Return [x, y] of the center of cell containing provided text 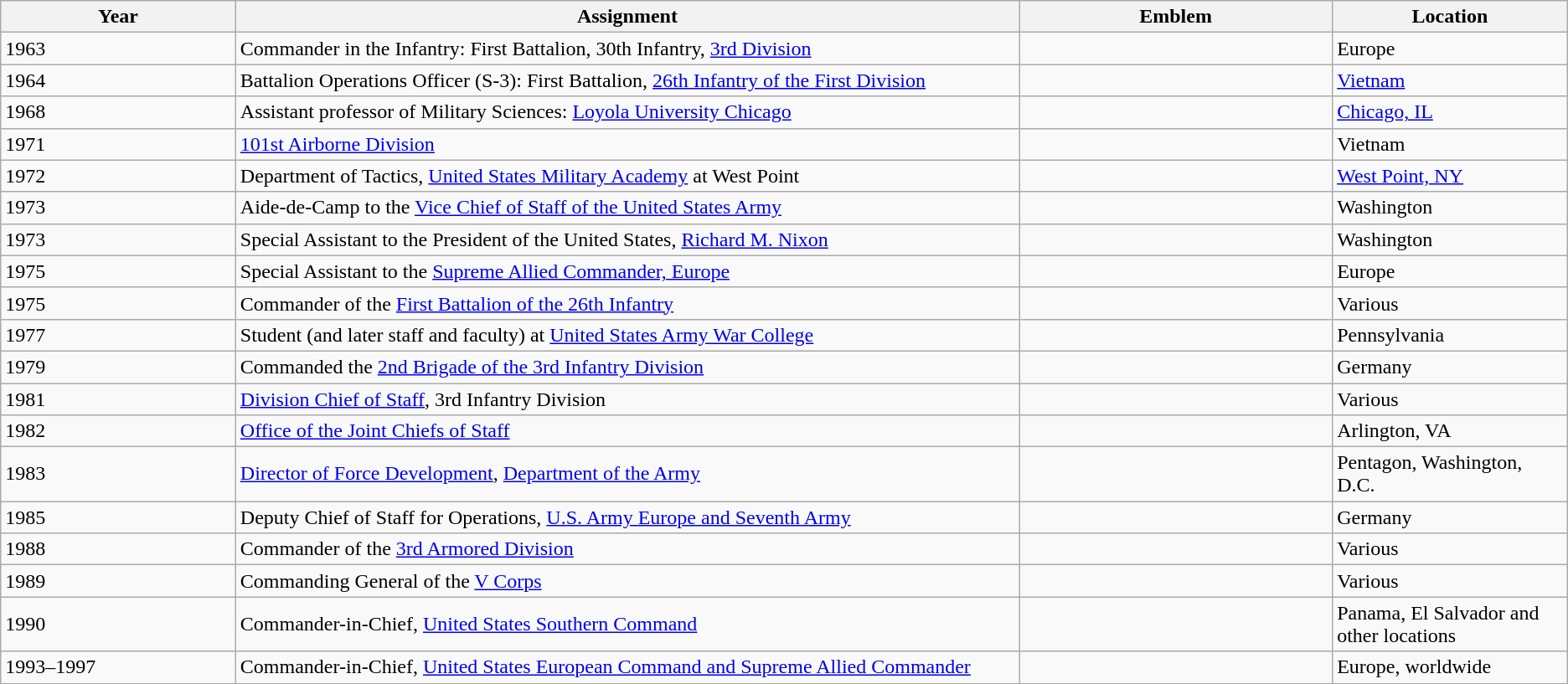
Commanding General of the V Corps [627, 581]
1988 [119, 549]
1985 [119, 517]
Aide-de-Camp to the Vice Chief of Staff of the United States Army [627, 208]
Year [119, 17]
1971 [119, 144]
Emblem [1176, 17]
West Point, NY [1451, 176]
1979 [119, 367]
Student (and later staff and faculty) at United States Army War College [627, 335]
101st Airborne Division [627, 144]
1982 [119, 431]
Chicago, IL [1451, 112]
1993–1997 [119, 667]
Department of Tactics, United States Military Academy at West Point [627, 176]
1968 [119, 112]
Commander of the First Battalion of the 26th Infantry [627, 303]
Commanded the 2nd Brigade of the 3rd Infantry Division [627, 367]
Location [1451, 17]
1972 [119, 176]
Pentagon, Washington, D.C. [1451, 474]
Commander of the 3rd Armored Division [627, 549]
Office of the Joint Chiefs of Staff [627, 431]
Special Assistant to the Supreme Allied Commander, Europe [627, 271]
Assistant professor of Military Sciences: Loyola University Chicago [627, 112]
1983 [119, 474]
Director of Force Development, Department of the Army [627, 474]
Commander in the Infantry: First Battalion, 30th Infantry, 3rd Division [627, 49]
Europe, worldwide [1451, 667]
Division Chief of Staff, 3rd Infantry Division [627, 399]
Assignment [627, 17]
1977 [119, 335]
Battalion Operations Officer (S-3): First Battalion, 26th Infantry of the First Division [627, 80]
Pennsylvania [1451, 335]
1964 [119, 80]
Panama, El Salvador and other locations [1451, 625]
Commander-in-Chief, United States European Command and Supreme Allied Commander [627, 667]
Special Assistant to the President of the United States, Richard M. Nixon [627, 239]
Commander-in-Chief, United States Southern Command [627, 625]
Arlington, VA [1451, 431]
1990 [119, 625]
Deputy Chief of Staff for Operations, U.S. Army Europe and Seventh Army [627, 517]
1981 [119, 399]
1963 [119, 49]
1989 [119, 581]
